Locate the cell with the specified text and output its [x, y] center coordinate. 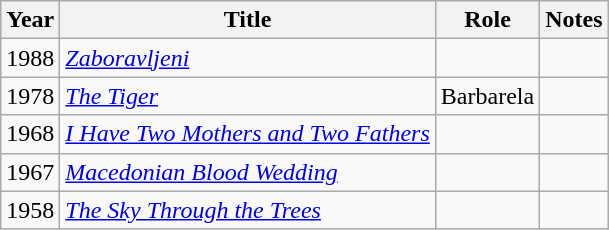
I Have Two Mothers and Two Fathers [248, 134]
1967 [30, 172]
The Tiger [248, 96]
1988 [30, 58]
Barbarela [487, 96]
1978 [30, 96]
1968 [30, 134]
Notes [574, 20]
Year [30, 20]
Macedonian Blood Wedding [248, 172]
Role [487, 20]
1958 [30, 210]
The Sky Through the Trees [248, 210]
Zaboravljeni [248, 58]
Title [248, 20]
